Locate the cell with the specified text and output its (x, y) center coordinate. 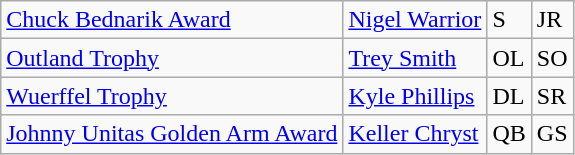
Outland Trophy (172, 58)
Wuerffel Trophy (172, 96)
GS (552, 134)
QB (509, 134)
Chuck Bednarik Award (172, 20)
OL (509, 58)
S (509, 20)
DL (509, 96)
JR (552, 20)
Nigel Warrior (415, 20)
Trey Smith (415, 58)
Kyle Phillips (415, 96)
Keller Chryst (415, 134)
SR (552, 96)
Johnny Unitas Golden Arm Award (172, 134)
SO (552, 58)
